Identify which cell holds the provided text, then report its [x, y] central coordinate. 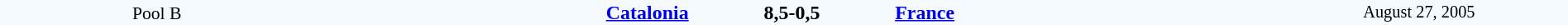
August 27, 2005 [1419, 12]
Pool B [157, 12]
8,5-0,5 [791, 12]
Catalonia [501, 12]
France [1082, 12]
